Return [X, Y] of the center of cell containing provided text 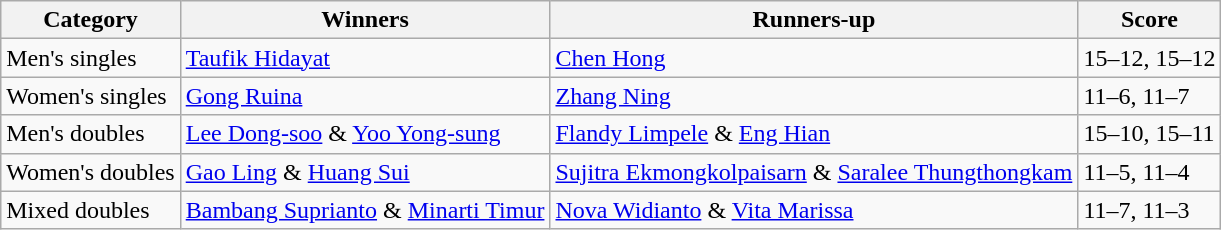
11–6, 11–7 [1150, 96]
Taufik Hidayat [365, 58]
Nova Widianto & Vita Marissa [814, 210]
11–7, 11–3 [1150, 210]
Flandy Limpele & Eng Hian [814, 134]
Men's doubles [90, 134]
Chen Hong [814, 58]
Women's doubles [90, 172]
Score [1150, 20]
Mixed doubles [90, 210]
Zhang Ning [814, 96]
15–10, 15–11 [1150, 134]
11–5, 11–4 [1150, 172]
Gao Ling & Huang Sui [365, 172]
Winners [365, 20]
Sujitra Ekmongkolpaisarn & Saralee Thungthongkam [814, 172]
Men's singles [90, 58]
Women's singles [90, 96]
Bambang Suprianto & Minarti Timur [365, 210]
15–12, 15–12 [1150, 58]
Category [90, 20]
Gong Ruina [365, 96]
Runners-up [814, 20]
Lee Dong-soo & Yoo Yong-sung [365, 134]
